Capture the cell that displays the provided text and extract its (X, Y) central coordinate. 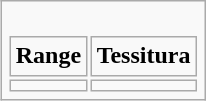
Range Tessitura (103, 50)
Tessitura (143, 56)
Range (48, 56)
